Capture the cell that displays the provided text and extract its (x, y) central coordinate. 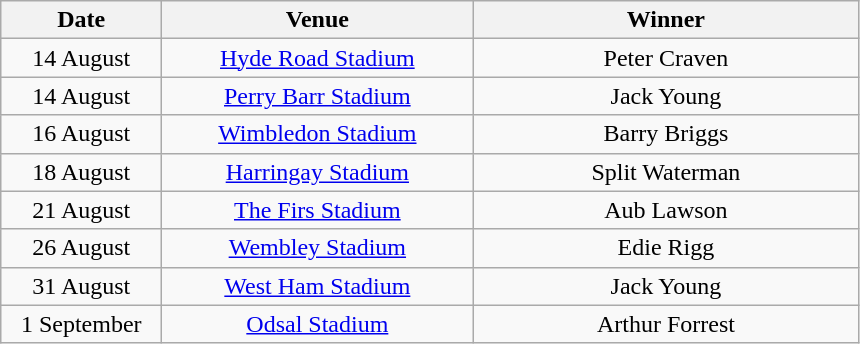
Perry Barr Stadium (318, 96)
Arthur Forrest (666, 324)
26 August (82, 248)
Harringay Stadium (318, 172)
16 August (82, 134)
Hyde Road Stadium (318, 58)
Peter Craven (666, 58)
Aub Lawson (666, 210)
Odsal Stadium (318, 324)
Edie Rigg (666, 248)
Barry Briggs (666, 134)
1 September (82, 324)
Venue (318, 20)
Split Waterman (666, 172)
Winner (666, 20)
31 August (82, 286)
Wimbledon Stadium (318, 134)
Date (82, 20)
Wembley Stadium (318, 248)
The Firs Stadium (318, 210)
21 August (82, 210)
18 August (82, 172)
West Ham Stadium (318, 286)
